Extract the (X, Y) coordinate from the center of the cell holding the provided text.  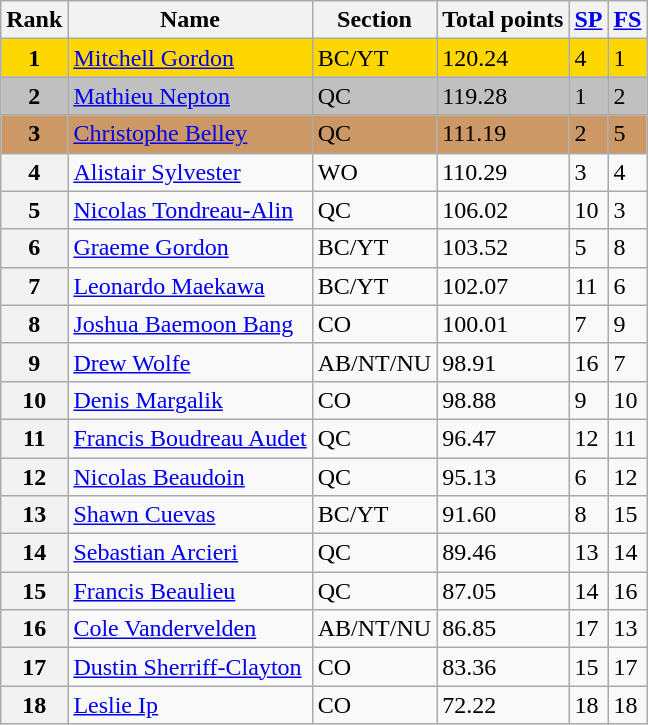
Dustin Sherriff-Clayton (190, 667)
106.02 (503, 210)
98.91 (503, 362)
SP (588, 20)
Mitchell Gordon (190, 58)
Francis Boudreau Audet (190, 438)
110.29 (503, 172)
Cole Vandervelden (190, 629)
Name (190, 20)
89.46 (503, 553)
Graeme Gordon (190, 248)
87.05 (503, 591)
111.19 (503, 134)
Joshua Baemoon Bang (190, 324)
72.22 (503, 705)
Total points (503, 20)
Nicolas Beaudoin (190, 477)
Nicolas Tondreau-Alin (190, 210)
98.88 (503, 400)
Mathieu Nepton (190, 96)
Section (374, 20)
Francis Beaulieu (190, 591)
86.85 (503, 629)
Leonardo Maekawa (190, 286)
95.13 (503, 477)
Leslie Ip (190, 705)
96.47 (503, 438)
91.60 (503, 515)
WO (374, 172)
83.36 (503, 667)
100.01 (503, 324)
Rank (34, 20)
120.24 (503, 58)
Alistair Sylvester (190, 172)
103.52 (503, 248)
FS (628, 20)
102.07 (503, 286)
119.28 (503, 96)
Sebastian Arcieri (190, 553)
Denis Margalik (190, 400)
Christophe Belley (190, 134)
Shawn Cuevas (190, 515)
Drew Wolfe (190, 362)
